Find where the given text appears and provide that cell's center as [X, Y] coordinate. 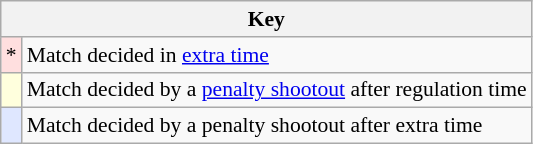
Match decided by a penalty shootout after extra time [277, 126]
Key [266, 19]
* [12, 55]
Match decided by a penalty shootout after regulation time [277, 90]
Match decided in extra time [277, 55]
